From the cell containing the given text, extract its center point as [X, Y] coordinate. 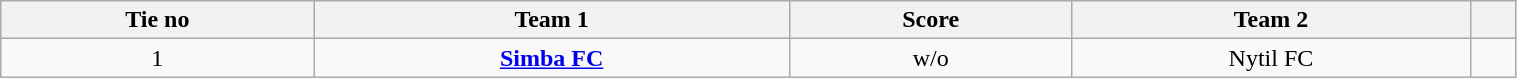
Simba FC [552, 58]
Score [930, 20]
1 [158, 58]
w/o [930, 58]
Tie no [158, 20]
Team 2 [1271, 20]
Team 1 [552, 20]
Nytil FC [1271, 58]
